Provide the [x, y] coordinate of the cell's center where the given text is located.  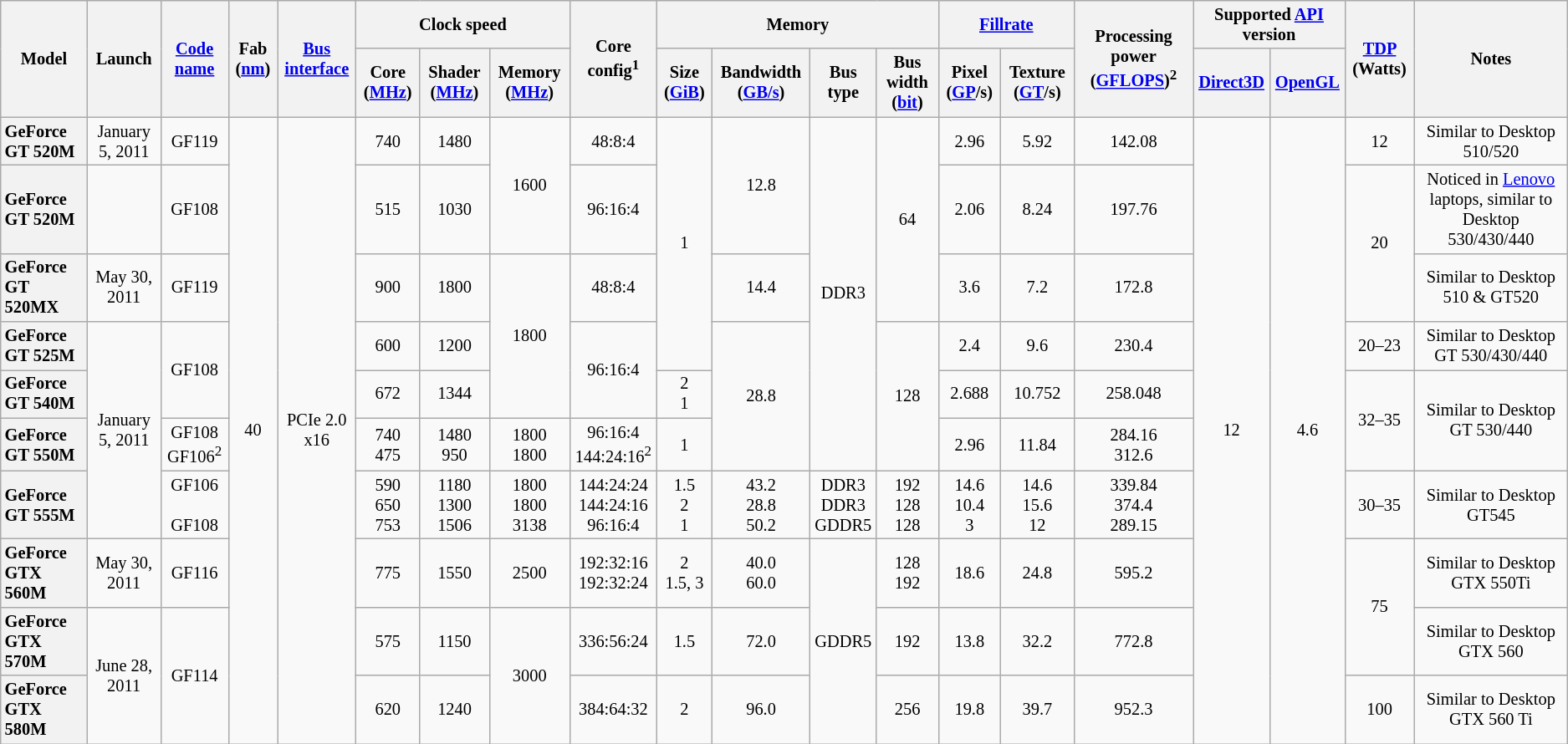
GeForce GT 555M [43, 505]
GDDR5 [843, 642]
GeForce GT 525M [43, 346]
197.76 [1133, 209]
1.5 [684, 641]
2.4 [969, 346]
21.5, 3 [684, 573]
2500 [529, 573]
20–23 [1380, 346]
Similar to Desktop 510 & GT520 [1491, 288]
40 [253, 431]
620 [388, 710]
Similar to Desktop GTX 550Ti [1491, 573]
128 [907, 396]
June 28, 2011 [124, 675]
39.7 [1037, 710]
10.752 [1037, 394]
GeForce GT 520MX [43, 288]
515 [388, 209]
740 [388, 141]
GeForce GTX 580M [43, 710]
2 [684, 710]
7.2 [1037, 288]
28.8 [761, 396]
Similar to Desktop GTX 560 Ti [1491, 710]
2.688 [969, 394]
OpenGL [1307, 83]
336:56:24 [613, 641]
900 [388, 288]
1600 [529, 186]
1480 [455, 141]
Model [43, 59]
Similar to Desktop GTX 560 [1491, 641]
Bus interface [317, 59]
72.0 [761, 641]
Similar to Desktop GT 530/440 [1491, 420]
4.6 [1307, 431]
Shader (MHz) [455, 83]
GF114 [194, 675]
GeForce GTX 560M [43, 573]
43.228.850.2 [761, 505]
GeForce GT 550M [43, 445]
1240 [455, 710]
18001800 [529, 445]
Memory [798, 24]
2.06 [969, 209]
19.8 [969, 710]
32–35 [1380, 420]
192 [907, 641]
Noticed in Lenovo laptops, similar to Desktop 530/430/440 [1491, 209]
575 [388, 641]
Fillrate [1006, 24]
75 [1380, 607]
230.4 [1133, 346]
8.24 [1037, 209]
14.4 [761, 288]
24.8 [1037, 573]
Code name [194, 59]
Bus type [843, 83]
952.3 [1133, 710]
12.8 [761, 186]
TDP (Watts) [1380, 59]
Direct3D [1232, 83]
172.8 [1133, 288]
258.048 [1133, 394]
64 [907, 219]
18.6 [969, 573]
13.8 [969, 641]
1344 [455, 394]
256 [907, 710]
1.521 [684, 505]
1480950 [455, 445]
Core config1 [613, 59]
1030 [455, 209]
590650753 [388, 505]
DDR3 [843, 294]
144:24:24144:24:1696:16:4 [613, 505]
Supported API version [1269, 24]
118013001506 [455, 505]
DDR3DDR3GDDR5 [843, 505]
128192 [907, 573]
Size (GiB) [684, 83]
595.2 [1133, 573]
3.6 [969, 288]
Bandwidth (GB/s) [761, 83]
100 [1380, 710]
30–35 [1380, 505]
14.615.612 [1037, 505]
40.060.0 [761, 573]
GeForce GTX 570M [43, 641]
192128128 [907, 505]
14.610.43 [969, 505]
384:64:32 [613, 710]
775 [388, 573]
Similar to Desktop GT545 [1491, 505]
772.8 [1133, 641]
740475 [388, 445]
PCIe 2.0 x16 [317, 431]
96.0 [761, 710]
1150 [455, 641]
180018003138 [529, 505]
Similar to Desktop 510/520 [1491, 141]
GF106GF108 [194, 505]
339.84374.4289.15 [1133, 505]
672 [388, 394]
11.84 [1037, 445]
GF116 [194, 573]
1550 [455, 573]
Memory (MHz) [529, 83]
Fab (nm) [253, 59]
9.6 [1037, 346]
GeForce GT 540M [43, 394]
1200 [455, 346]
Processing power (GFLOPS)2 [1133, 59]
Similar to Desktop GT 530/430/440 [1491, 346]
192:32:16192:32:24 [613, 573]
21 [684, 394]
Core (MHz) [388, 83]
142.08 [1133, 141]
96:16:4144:24:162 [613, 445]
20 [1380, 242]
Bus width (bit) [907, 83]
Pixel (GP/s) [969, 83]
32.2 [1037, 641]
5.92 [1037, 141]
Launch [124, 59]
Notes [1491, 59]
3000 [529, 675]
Clock speed [463, 24]
600 [388, 346]
284.16312.6 [1133, 445]
GF108GF1062 [194, 445]
Texture (GT/s) [1037, 83]
